Locate the cell with the specified text and output its [X, Y] center coordinate. 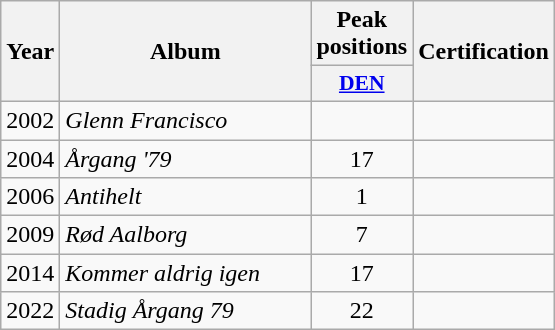
2014 [30, 273]
Rød Aalborg [186, 235]
Album [186, 52]
2006 [30, 197]
2004 [30, 159]
Kommer aldrig igen [186, 273]
Stadig Årgang 79 [186, 311]
Certification [484, 52]
Antihelt [186, 197]
2009 [30, 235]
1 [362, 197]
Year [30, 52]
Årgang '79 [186, 159]
Glenn Francisco [186, 120]
Peak positions [362, 34]
7 [362, 235]
2022 [30, 311]
DEN [362, 84]
22 [362, 311]
2002 [30, 120]
